Extract the [x, y] coordinate from the center of the cell holding the provided text.  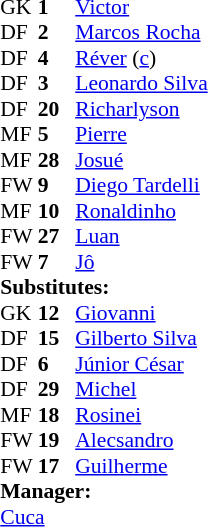
Rosinei [141, 415]
4 [57, 58]
Réver (c) [141, 58]
27 [57, 237]
Ronaldinho [141, 211]
Michel [141, 389]
12 [57, 313]
Giovanni [141, 313]
10 [57, 211]
Pierre [141, 135]
15 [57, 339]
Júnior César [141, 364]
Jô [141, 262]
Richarlyson [141, 109]
GK [19, 313]
17 [57, 466]
Gilberto Silva [141, 339]
Josué [141, 160]
Marcos Rocha [141, 33]
20 [57, 109]
Diego Tardelli [141, 185]
7 [57, 262]
18 [57, 415]
3 [57, 83]
9 [57, 185]
Substitutes: [104, 287]
Guilherme [141, 466]
28 [57, 160]
Leonardo Silva [141, 83]
19 [57, 441]
Alecsandro [141, 441]
6 [57, 364]
5 [57, 135]
2 [57, 33]
29 [57, 389]
Manager: [104, 491]
Luan [141, 237]
